Determine the [X, Y] coordinate at the center of the cell enclosing the given text.  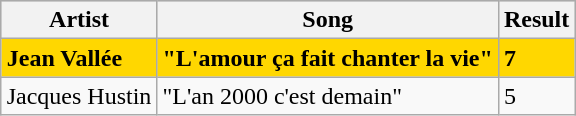
Song [328, 20]
"L'an 2000 c'est demain" [328, 96]
Result [536, 20]
7 [536, 58]
5 [536, 96]
"L'amour ça fait chanter la vie" [328, 58]
Artist [79, 20]
Jean Vallée [79, 58]
Jacques Hustin [79, 96]
